Detect which cell encompasses the target text, then output its [x, y] center coordinate. 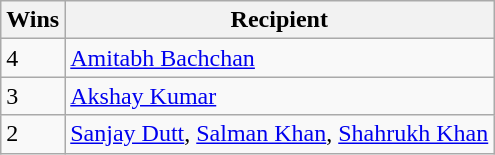
Sanjay Dutt, Salman Khan, Shahrukh Khan [280, 134]
Akshay Kumar [280, 96]
Amitabh Bachchan [280, 58]
Wins [33, 20]
3 [33, 96]
2 [33, 134]
4 [33, 58]
Recipient [280, 20]
